Return (X, Y) of the center of cell containing provided text 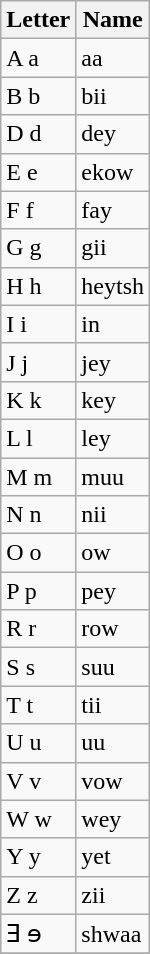
N n (38, 515)
jey (113, 362)
W w (38, 819)
F f (38, 210)
Ǝ ɘ (38, 934)
gii (113, 248)
bii (113, 96)
muu (113, 477)
Letter (38, 20)
vow (113, 781)
pey (113, 591)
M m (38, 477)
A a (38, 58)
heytsh (113, 286)
uu (113, 743)
zii (113, 895)
key (113, 400)
ley (113, 438)
shwaa (113, 934)
S s (38, 667)
Y y (38, 857)
yet (113, 857)
aa (113, 58)
B b (38, 96)
Name (113, 20)
Z z (38, 895)
O o (38, 553)
L l (38, 438)
I i (38, 324)
E e (38, 172)
V v (38, 781)
nii (113, 515)
wey (113, 819)
dey (113, 134)
suu (113, 667)
ow (113, 553)
fay (113, 210)
J j (38, 362)
D d (38, 134)
ekow (113, 172)
tii (113, 705)
in (113, 324)
row (113, 629)
G g (38, 248)
K k (38, 400)
H h (38, 286)
T t (38, 705)
P p (38, 591)
R r (38, 629)
U u (38, 743)
